Pinpoint the cell where the given text exists, returning its (x, y) midpoint coordinate. 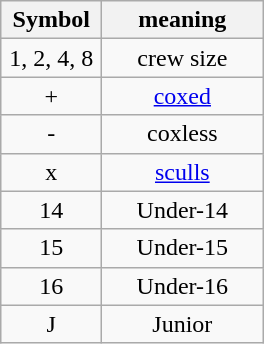
16 (52, 286)
+ (52, 96)
Under-15 (182, 248)
15 (52, 248)
crew size (182, 58)
Symbol (52, 20)
Under-16 (182, 286)
1, 2, 4, 8 (52, 58)
J (52, 324)
coxless (182, 134)
- (52, 134)
sculls (182, 172)
x (52, 172)
14 (52, 210)
coxed (182, 96)
meaning (182, 20)
Junior (182, 324)
Under-14 (182, 210)
